Determine the [x, y] coordinate at the center of the cell enclosing the given text.  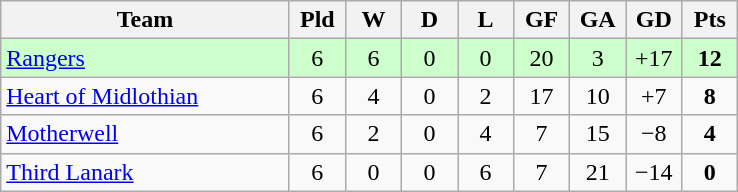
−14 [654, 172]
+7 [654, 96]
3 [598, 58]
GD [654, 20]
Pld [317, 20]
12 [710, 58]
Pts [710, 20]
17 [542, 96]
Team [146, 20]
+17 [654, 58]
Third Lanark [146, 172]
15 [598, 134]
−8 [654, 134]
21 [598, 172]
Rangers [146, 58]
10 [598, 96]
8 [710, 96]
GA [598, 20]
L [486, 20]
D [429, 20]
W [373, 20]
20 [542, 58]
Motherwell [146, 134]
GF [542, 20]
Heart of Midlothian [146, 96]
